Detect which cell encompasses the target text, then output its [x, y] center coordinate. 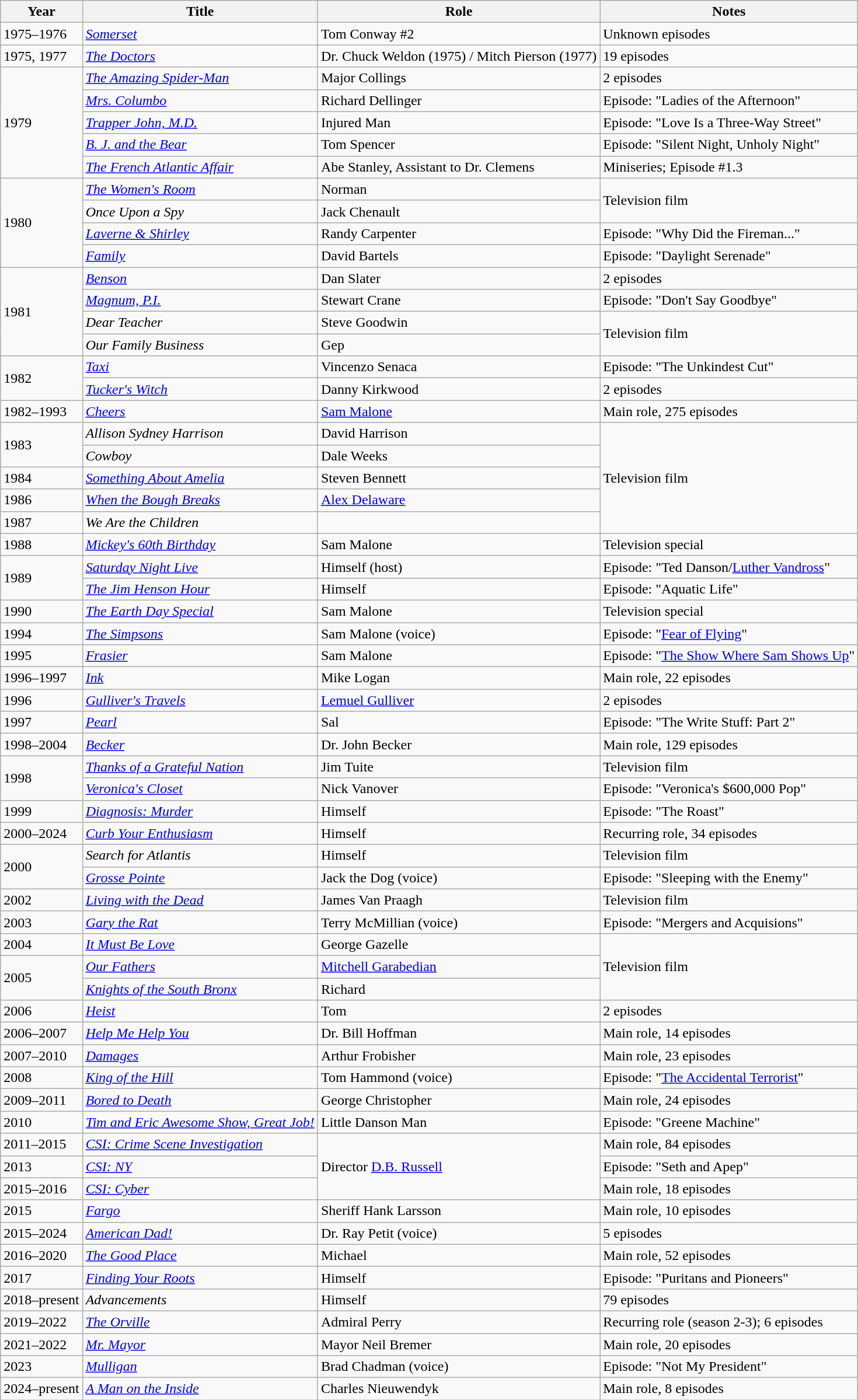
Mickey's 60th Birthday [200, 544]
Main role, 18 episodes [729, 1189]
Main role, 24 episodes [729, 1100]
2009–2011 [41, 1100]
1990 [41, 611]
1982 [41, 378]
Main role, 129 episodes [729, 745]
1994 [41, 633]
2023 [41, 1367]
1986 [41, 500]
Grosse Pointe [200, 878]
1983 [41, 445]
Episode: "Why Did the Fireman..." [729, 233]
CSI: NY [200, 1167]
1980 [41, 222]
2007–2010 [41, 1056]
The Women's Room [200, 189]
David Bartels [459, 256]
Cowboy [200, 456]
2008 [41, 1078]
Dr. John Becker [459, 745]
Fargo [200, 1211]
Mitchell Garabedian [459, 966]
George Christopher [459, 1100]
Episode: "Ted Danson/Luther Vandross" [729, 567]
1998 [41, 778]
The Orville [200, 1322]
2015 [41, 1211]
Once Upon a Spy [200, 211]
Dan Slater [459, 278]
The French Atlantic Affair [200, 167]
Little Danson Man [459, 1122]
Episode: "Daylight Serenade" [729, 256]
Episode: "The Unkindest Cut" [729, 367]
2006 [41, 1011]
2010 [41, 1122]
1982–1993 [41, 411]
Main role, 20 episodes [729, 1344]
Nick Vanover [459, 789]
Stewart Crane [459, 301]
Role [459, 12]
Mayor Neil Bremer [459, 1344]
Main role, 14 episodes [729, 1034]
Danny Kirkwood [459, 389]
1975–1976 [41, 34]
The Simpsons [200, 633]
Advancements [200, 1300]
CSI: Crime Scene Investigation [200, 1144]
Dr. Chuck Weldon (1975) / Mitch Pierson (1977) [459, 56]
1995 [41, 656]
Episode: "The Write Stuff: Part 2" [729, 722]
Episode: "Love Is a Three-Way Street" [729, 123]
Recurring role (season 2-3); 6 episodes [729, 1322]
2003 [41, 922]
Brad Chadman (voice) [459, 1367]
Mulligan [200, 1367]
Search for Atlantis [200, 856]
Recurring role, 34 episodes [729, 833]
2000–2024 [41, 833]
Somerset [200, 34]
Heist [200, 1011]
Charles Nieuwendyk [459, 1389]
1988 [41, 544]
Curb Your Enthusiasm [200, 833]
Michael [459, 1255]
Becker [200, 745]
Arthur Frobisher [459, 1056]
Episode: "Ladies of the Afternoon" [729, 100]
Main role, 275 episodes [729, 411]
Episode: "Fear of Flying" [729, 633]
Episode: "The Roast" [729, 811]
Director D.B. Russell [459, 1167]
Main role, 10 episodes [729, 1211]
Finding Your Roots [200, 1277]
1999 [41, 811]
79 episodes [729, 1300]
Tom Spencer [459, 145]
2015–2016 [41, 1189]
Main role, 84 episodes [729, 1144]
Mrs. Columbo [200, 100]
David Harrison [459, 434]
2024–present [41, 1389]
The Amazing Spider-Man [200, 78]
2000 [41, 867]
Gulliver's Travels [200, 700]
Episode: "The Show Where Sam Shows Up" [729, 656]
Saturday Night Live [200, 567]
Ink [200, 678]
5 episodes [729, 1233]
King of the Hill [200, 1078]
Taxi [200, 367]
Sheriff Hank Larsson [459, 1211]
Veronica's Closet [200, 789]
Mr. Mayor [200, 1344]
Episode: "Veronica's $600,000 Pop" [729, 789]
2017 [41, 1277]
Thanks of a Grateful Nation [200, 767]
Main role, 52 episodes [729, 1255]
Episode: "Not My President" [729, 1367]
2011–2015 [41, 1144]
George Gazelle [459, 944]
Episode: "Don't Say Goodbye" [729, 301]
1987 [41, 522]
Dale Weeks [459, 456]
Injured Man [459, 123]
Our Fathers [200, 966]
2021–2022 [41, 1344]
19 episodes [729, 56]
1998–2004 [41, 745]
Trapper John, M.D. [200, 123]
Bored to Death [200, 1100]
Jim Tuite [459, 767]
Episode: "Sleeping with the Enemy" [729, 878]
Episode: "Greene Machine" [729, 1122]
Major Collings [459, 78]
Living with the Dead [200, 900]
Richard [459, 989]
We Are the Children [200, 522]
CSI: Cyber [200, 1189]
Steven Bennett [459, 478]
Norman [459, 189]
2016–2020 [41, 1255]
Episode: "Mergers and Acquisions" [729, 922]
Episode: "Silent Night, Unholy Night" [729, 145]
The Earth Day Special [200, 611]
Gary the Rat [200, 922]
2002 [41, 900]
Tom Conway #2 [459, 34]
Main role, 8 episodes [729, 1389]
When the Bough Breaks [200, 500]
Himself (host) [459, 567]
Main role, 23 episodes [729, 1056]
Notes [729, 12]
Sam Malone (voice) [459, 633]
B. J. and the Bear [200, 145]
Miniseries; Episode #1.3 [729, 167]
1997 [41, 722]
Tom [459, 1011]
Steve Goodwin [459, 323]
Episode: "The Accidental Terrorist" [729, 1078]
Randy Carpenter [459, 233]
2004 [41, 944]
1979 [41, 123]
1996 [41, 700]
Admiral Perry [459, 1322]
Dr. Bill Hoffman [459, 1034]
1989 [41, 578]
Unknown episodes [729, 34]
2006–2007 [41, 1034]
Mike Logan [459, 678]
Benson [200, 278]
The Jim Henson Hour [200, 589]
Tim and Eric Awesome Show, Great Job! [200, 1122]
2018–present [41, 1300]
Episode: "Aquatic Life" [729, 589]
It Must Be Love [200, 944]
Tucker's Witch [200, 389]
1981 [41, 312]
Episode: "Seth and Apep" [729, 1167]
James Van Praagh [459, 900]
Tom Hammond (voice) [459, 1078]
Dr. Ray Petit (voice) [459, 1233]
Gep [459, 345]
2015–2024 [41, 1233]
Jack Chenault [459, 211]
Pearl [200, 722]
1975, 1977 [41, 56]
2013 [41, 1167]
Damages [200, 1056]
The Good Place [200, 1255]
Help Me Help You [200, 1034]
Lemuel Gulliver [459, 700]
American Dad! [200, 1233]
Cheers [200, 411]
1996–1997 [41, 678]
Something About Amelia [200, 478]
Dear Teacher [200, 323]
Title [200, 12]
Vincenzo Senaca [459, 367]
Jack the Dog (voice) [459, 878]
Abe Stanley, Assistant to Dr. Clemens [459, 167]
Knights of the South Bronx [200, 989]
Family [200, 256]
The Doctors [200, 56]
Sal [459, 722]
Allison Sydney Harrison [200, 434]
Frasier [200, 656]
A Man on the Inside [200, 1389]
Main role, 22 episodes [729, 678]
Richard Dellinger [459, 100]
Terry McMillian (voice) [459, 922]
Laverne & Shirley [200, 233]
Our Family Business [200, 345]
Year [41, 12]
2005 [41, 977]
1984 [41, 478]
Diagnosis: Murder [200, 811]
Magnum, P.I. [200, 301]
2019–2022 [41, 1322]
Alex Delaware [459, 500]
Episode: "Puritans and Pioneers" [729, 1277]
